Capture the cell that displays the provided text and extract its [X, Y] central coordinate. 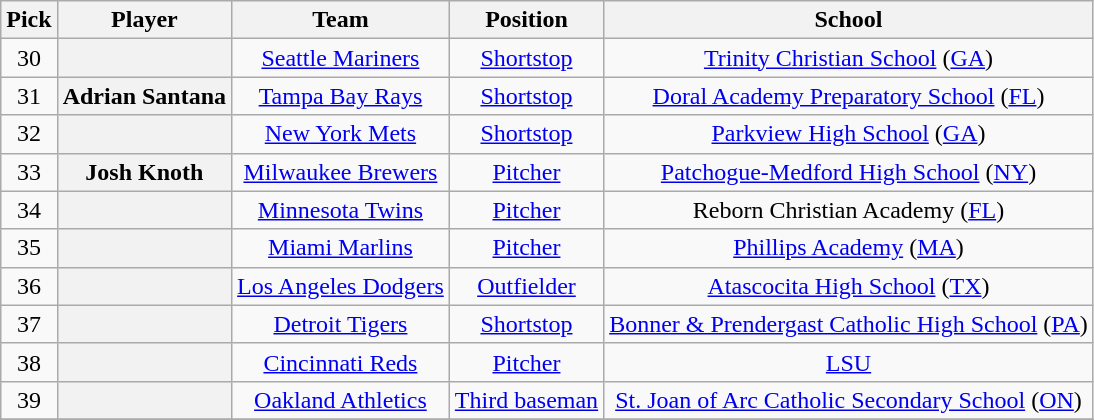
Milwaukee Brewers [341, 172]
Parkview High School (GA) [849, 134]
Patchogue-Medford High School (NY) [849, 172]
Atascocita High School (TX) [849, 286]
St. Joan of Arc Catholic Secondary School (ON) [849, 400]
38 [29, 362]
Trinity Christian School (GA) [849, 58]
35 [29, 248]
31 [29, 96]
33 [29, 172]
30 [29, 58]
34 [29, 210]
Pick [29, 20]
Oakland Athletics [341, 400]
Team [341, 20]
36 [29, 286]
Doral Academy Preparatory School (FL) [849, 96]
School [849, 20]
Tampa Bay Rays [341, 96]
Minnesota Twins [341, 210]
Bonner & Prendergast Catholic High School (PA) [849, 324]
Seattle Mariners [341, 58]
39 [29, 400]
37 [29, 324]
LSU [849, 362]
Player [144, 20]
Miami Marlins [341, 248]
Cincinnati Reds [341, 362]
Third baseman [526, 400]
Outfielder [526, 286]
Adrian Santana [144, 96]
32 [29, 134]
Josh Knoth [144, 172]
Detroit Tigers [341, 324]
Reborn Christian Academy (FL) [849, 210]
Position [526, 20]
New York Mets [341, 134]
Los Angeles Dodgers [341, 286]
Phillips Academy (MA) [849, 248]
